From the cell containing the given text, extract its center point as [X, Y] coordinate. 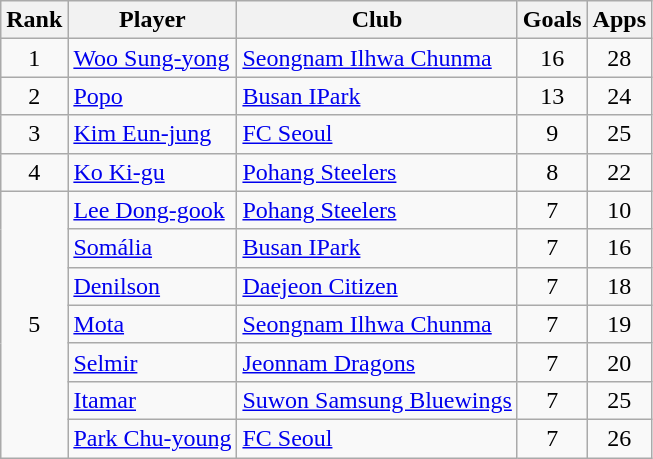
8 [552, 172]
26 [619, 438]
Itamar [152, 400]
3 [34, 134]
Suwon Samsung Bluewings [377, 400]
18 [619, 286]
9 [552, 134]
Ko Ki-gu [152, 172]
2 [34, 96]
10 [619, 210]
19 [619, 324]
Club [377, 20]
Popo [152, 96]
Daejeon Citizen [377, 286]
Denilson [152, 286]
13 [552, 96]
Jeonnam Dragons [377, 362]
Lee Dong-gook [152, 210]
1 [34, 58]
Somália [152, 248]
28 [619, 58]
Rank [34, 20]
Player [152, 20]
Kim Eun-jung [152, 134]
Selmir [152, 362]
Apps [619, 20]
22 [619, 172]
Mota [152, 324]
4 [34, 172]
20 [619, 362]
5 [34, 324]
Park Chu-young [152, 438]
Goals [552, 20]
Woo Sung-yong [152, 58]
24 [619, 96]
